Identify which cell holds the provided text, then report its (x, y) central coordinate. 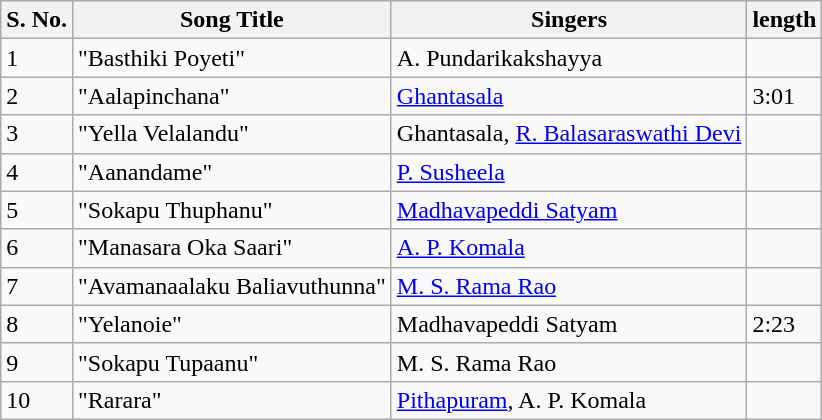
9 (37, 362)
5 (37, 210)
A. P. Komala (569, 248)
8 (37, 324)
"Aalapinchana" (232, 96)
7 (37, 286)
A. Pundarikakshayya (569, 58)
Ghantasala (569, 96)
1 (37, 58)
10 (37, 400)
Song Title (232, 20)
6 (37, 248)
3:01 (784, 96)
"Aanandame" (232, 172)
"Yelanoie" (232, 324)
"Sokapu Thuphanu" (232, 210)
2 (37, 96)
length (784, 20)
"Rarara" (232, 400)
"Yella Velalandu" (232, 134)
Singers (569, 20)
S. No. (37, 20)
P. Susheela (569, 172)
Pithapuram, A. P. Komala (569, 400)
"Avamanaalaku Baliavuthunna" (232, 286)
"Basthiki Poyeti" (232, 58)
3 (37, 134)
"Sokapu Tupaanu" (232, 362)
Ghantasala, R. Balasaraswathi Devi (569, 134)
"Manasara Oka Saari" (232, 248)
2:23 (784, 324)
4 (37, 172)
